Locate the cell with the specified text and output its (X, Y) center coordinate. 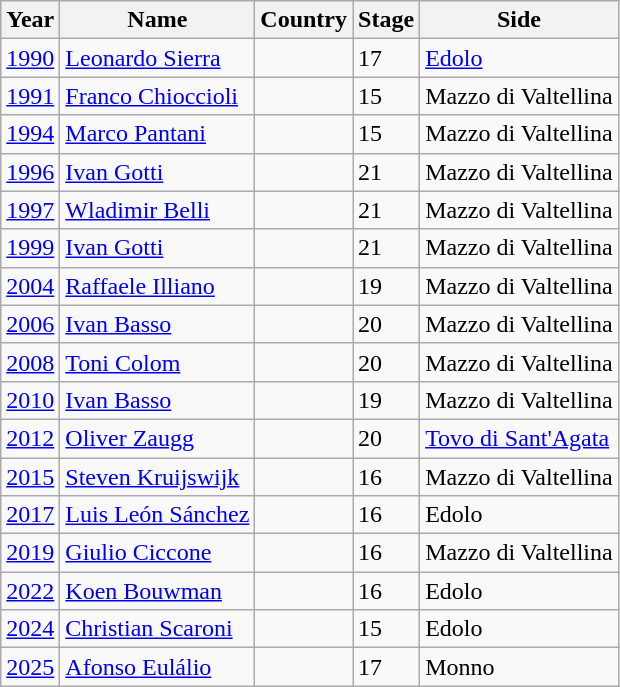
Toni Colom (158, 362)
1994 (30, 134)
Steven Kruijswijk (158, 477)
2004 (30, 286)
Giulio Ciccone (158, 553)
2006 (30, 324)
Name (158, 20)
2008 (30, 362)
Monno (520, 667)
1999 (30, 248)
1991 (30, 96)
Tovo di Sant'Agata (520, 438)
Country (304, 20)
1996 (30, 172)
Luis León Sánchez (158, 515)
Wladimir Belli (158, 210)
Leonardo Sierra (158, 58)
Year (30, 20)
2012 (30, 438)
Koen Bouwman (158, 591)
Marco Pantani (158, 134)
2019 (30, 553)
2015 (30, 477)
Afonso Eulálio (158, 667)
Franco Chioccioli (158, 96)
2010 (30, 400)
1997 (30, 210)
Raffaele Illiano (158, 286)
2017 (30, 515)
Oliver Zaugg (158, 438)
Christian Scaroni (158, 629)
2025 (30, 667)
1990 (30, 58)
2022 (30, 591)
Side (520, 20)
2024 (30, 629)
Stage (386, 20)
